Detect which cell encompasses the target text, then output its (X, Y) center coordinate. 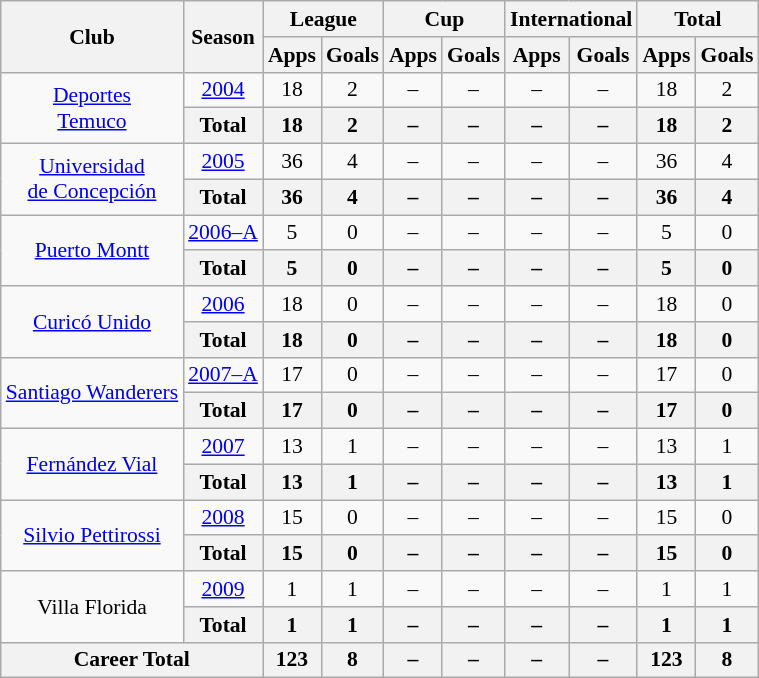
2009 (223, 589)
International (571, 19)
Cup (444, 19)
2008 (223, 518)
2007 (223, 447)
DeportesTemuco (92, 108)
Silvio Pettirossi (92, 536)
League (324, 19)
Fernández Vial (92, 464)
Career Total (132, 660)
2006 (223, 304)
Universidadde Concepción (92, 180)
Villa Florida (92, 606)
Puerto Montt (92, 250)
Club (92, 36)
2005 (223, 162)
Santiago Wanderers (92, 392)
2004 (223, 90)
2007–A (223, 375)
2006–A (223, 233)
Season (223, 36)
Curicó Unido (92, 322)
